Scan for the cell matching the given text and deliver its (X, Y) coordinate at center. 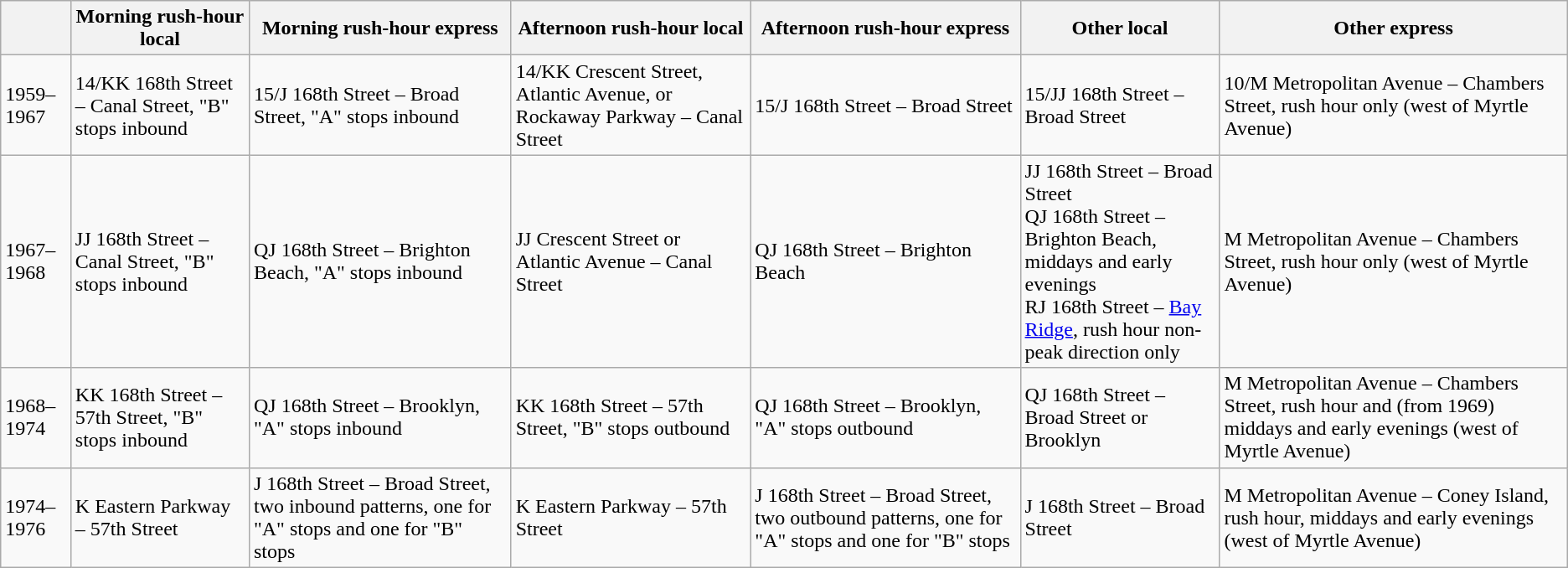
Other express (1394, 28)
JJ 168th Street – Canal Street, "B" stops inbound (159, 261)
1968–1974 (36, 417)
15/J 168th Street – Broad Street, "A" stops inbound (380, 106)
QJ 168th Street – Brooklyn, "A" stops outbound (885, 417)
M Metropolitan Avenue – Chambers Street, rush hour and (from 1969) middays and early evenings (west of Myrtle Avenue) (1394, 417)
KK 168th Street – 57th Street, "B" stops outbound (631, 417)
JJ Crescent Street or Atlantic Avenue – Canal Street (631, 261)
QJ 168th Street – Broad Street or Brooklyn (1120, 417)
J 168th Street – Broad Street, two outbound patterns, one for "A" stops and one for "B" stops (885, 518)
Afternoon rush-hour local (631, 28)
QJ 168th Street – Brooklyn, "A" stops inbound (380, 417)
Morning rush-hour express (380, 28)
14/KK Crescent Street, Atlantic Avenue, or Rockaway Parkway – Canal Street (631, 106)
QJ 168th Street – Brighton Beach, "A" stops inbound (380, 261)
M Metropolitan Avenue – Chambers Street, rush hour only (west of Myrtle Avenue) (1394, 261)
M Metropolitan Avenue – Coney Island, rush hour, middays and early evenings (west of Myrtle Avenue) (1394, 518)
14/KK 168th Street – Canal Street, "B" stops inbound (159, 106)
1967–1968 (36, 261)
10/M Metropolitan Avenue – Chambers Street, rush hour only (west of Myrtle Avenue) (1394, 106)
QJ 168th Street – Brighton Beach (885, 261)
J 168th Street – Broad Street (1120, 518)
KK 168th Street – 57th Street, "B" stops inbound (159, 417)
Afternoon rush-hour express (885, 28)
Other local (1120, 28)
Morning rush-hour local (159, 28)
J 168th Street – Broad Street, two inbound patterns, one for "A" stops and one for "B" stops (380, 518)
15/J 168th Street – Broad Street (885, 106)
15/JJ 168th Street – Broad Street (1120, 106)
1959–1967 (36, 106)
1974–1976 (36, 518)
